Capture the cell that displays the provided text and extract its (x, y) central coordinate. 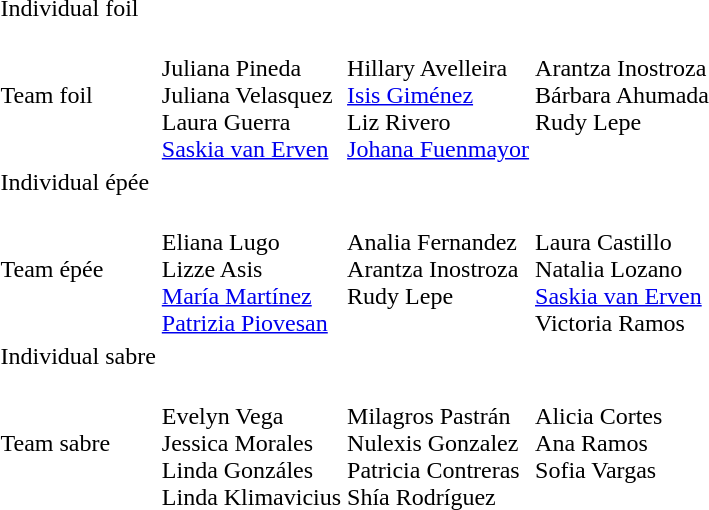
Juliana PinedaJuliana VelasquezLaura GuerraSaskia van Erven (251, 95)
Hillary AvelleiraIsis GiménezLiz RiveroJohana Fuenmayor (438, 95)
Eliana LugoLizze AsisMaría MartínezPatrizia Piovesan (251, 269)
Analia FernandezArantza InostrozaRudy Lepe (438, 269)
